Scan for the cell matching the given text and deliver its (X, Y) coordinate at center. 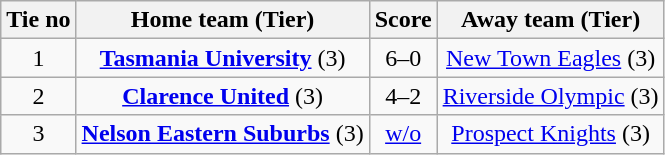
Clarence United (3) (222, 96)
Away team (Tier) (550, 20)
4–2 (403, 96)
6–0 (403, 58)
Home team (Tier) (222, 20)
3 (38, 134)
Nelson Eastern Suburbs (3) (222, 134)
Prospect Knights (3) (550, 134)
Riverside Olympic (3) (550, 96)
Tasmania University (3) (222, 58)
w/o (403, 134)
Score (403, 20)
Tie no (38, 20)
1 (38, 58)
New Town Eagles (3) (550, 58)
2 (38, 96)
